From the cell containing the given text, extract its center point as (X, Y) coordinate. 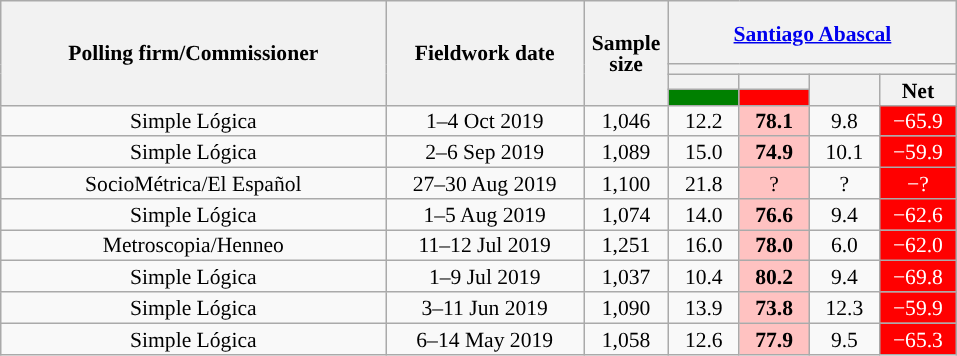
1,251 (626, 246)
9.5 (844, 338)
1,037 (626, 276)
1,100 (626, 184)
12.2 (704, 120)
14.0 (704, 214)
−65.9 (918, 120)
6.0 (844, 246)
21.8 (704, 184)
Santiago Abascal (813, 32)
−? (918, 184)
1–4 Oct 2019 (485, 120)
1,090 (626, 308)
Fieldwork date (485, 53)
9.8 (844, 120)
−62.6 (918, 214)
73.8 (774, 308)
15.0 (704, 152)
11–12 Jul 2019 (485, 246)
Net (918, 90)
−65.3 (918, 338)
3–11 Jun 2019 (485, 308)
Sample size (626, 53)
76.6 (774, 214)
2–6 Sep 2019 (485, 152)
1,074 (626, 214)
−69.8 (918, 276)
27–30 Aug 2019 (485, 184)
SocioMétrica/El Español (194, 184)
Metroscopia/Henneo (194, 246)
1–5 Aug 2019 (485, 214)
12.3 (844, 308)
1,046 (626, 120)
78.1 (774, 120)
1,058 (626, 338)
80.2 (774, 276)
1–9 Jul 2019 (485, 276)
77.9 (774, 338)
16.0 (704, 246)
−62.0 (918, 246)
12.6 (704, 338)
6–14 May 2019 (485, 338)
10.1 (844, 152)
Polling firm/Commissioner (194, 53)
10.4 (704, 276)
74.9 (774, 152)
78.0 (774, 246)
1,089 (626, 152)
13.9 (704, 308)
